Return [x, y] of the center of cell containing provided text 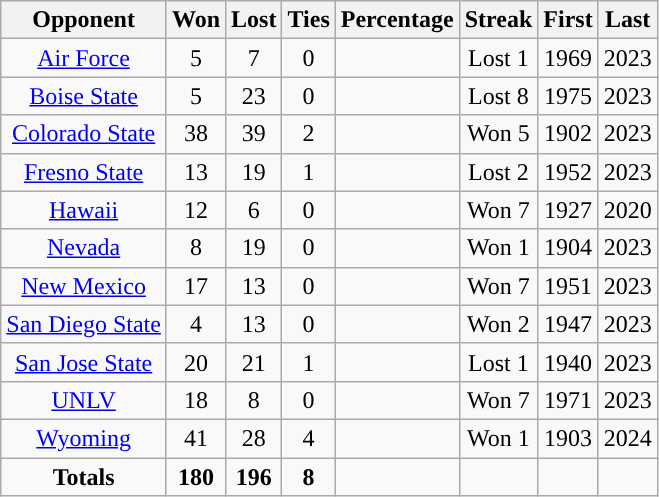
180 [196, 477]
1969 [568, 58]
6 [254, 210]
Wyoming [84, 438]
Ties [308, 20]
San Jose State [84, 362]
Lost [254, 20]
1903 [568, 438]
Last [628, 20]
Totals [84, 477]
20 [196, 362]
Lost 2 [498, 172]
Nevada [84, 248]
2 [308, 134]
28 [254, 438]
21 [254, 362]
196 [254, 477]
39 [254, 134]
17 [196, 286]
Opponent [84, 20]
San Diego State [84, 324]
Won [196, 20]
1927 [568, 210]
1902 [568, 134]
12 [196, 210]
1947 [568, 324]
New Mexico [84, 286]
Colorado State [84, 134]
1904 [568, 248]
First [568, 20]
18 [196, 400]
Boise State [84, 96]
41 [196, 438]
1951 [568, 286]
1975 [568, 96]
Air Force [84, 58]
Won 5 [498, 134]
Won 2 [498, 324]
1952 [568, 172]
2020 [628, 210]
1940 [568, 362]
Percentage [397, 20]
Fresno State [84, 172]
UNLV [84, 400]
38 [196, 134]
2024 [628, 438]
23 [254, 96]
Streak [498, 20]
7 [254, 58]
1971 [568, 400]
Hawaii [84, 210]
Lost 8 [498, 96]
